Detect which cell encompasses the target text, then output its (X, Y) center coordinate. 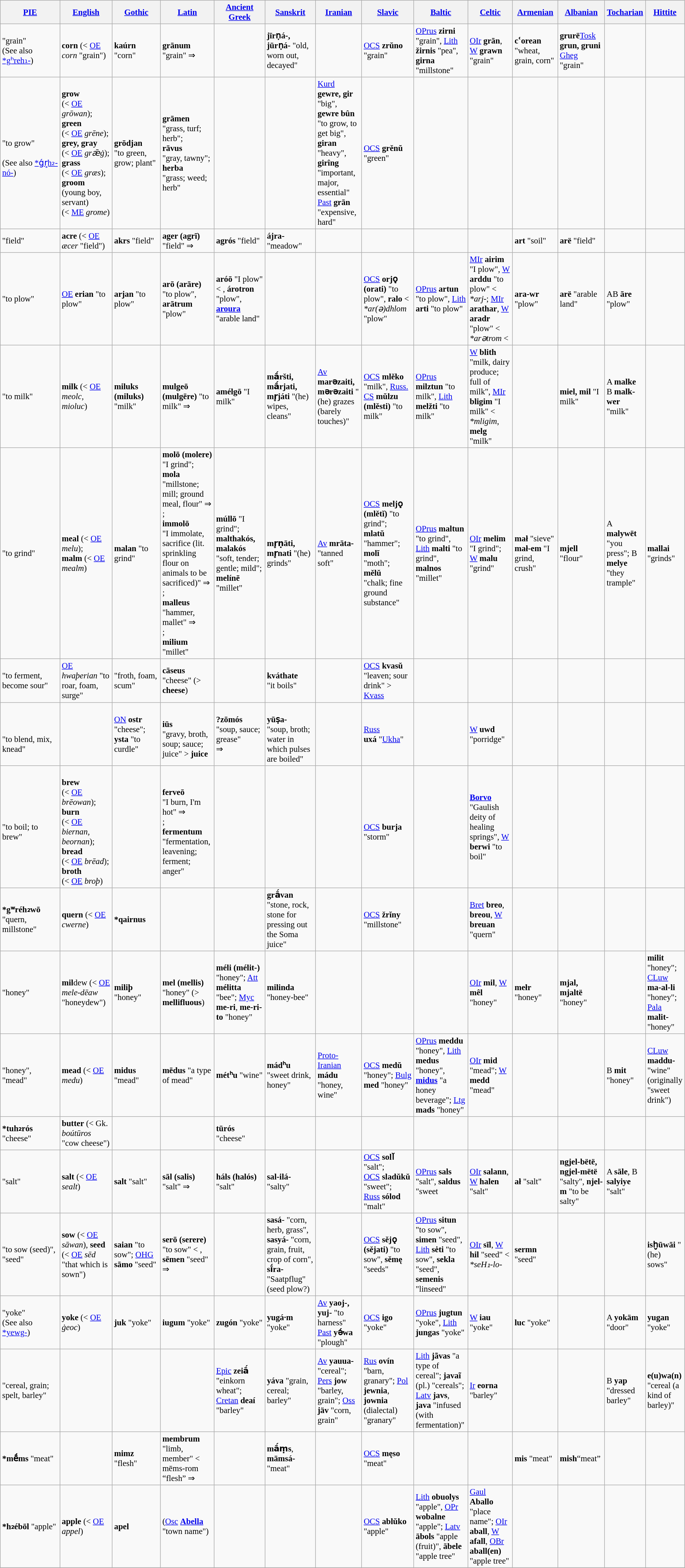
ara-wr "plow" (535, 299)
Iranian (338, 12)
OCS solǐ "salt";OCS sladŭkŭ "sweet";Russ sólod "malt" (388, 1181)
mā́ršti, mā́rjati, mr̥játi "(he) wipes, cleans" (290, 397)
OPrus meddu "honey", Lith medus "honey", midus "a honey beverage"; Ltg mads "honey" (441, 1075)
saian "to sow"; OHG sāmo "seed" (136, 1254)
Gothic (136, 12)
Baltic (441, 12)
milit "honey"; CLuw ma-al-li "honey"; Pala malit- "honey" (665, 992)
Albanian (581, 12)
Celtic (491, 12)
Proto-Iranian mádu "honey, wine" (338, 1075)
milk (< OE meolc, mioluc) (86, 397)
jīrṇá-, jūrṇá- "old, worn out, decayed" (290, 51)
OPrus maltun "to grind", Lith malti "to grind", malnos "millet" (441, 554)
méli (mélit-) "honey"; Att mélitta "bee"; Myc me-ri, me-ri-to "honey" (240, 992)
*gʷréh₂wō "quern, millstone" (30, 920)
cʿorean "wheat, grain, corn" (535, 51)
grā́van "stone, rock, stone for pressing out the Soma juice" (290, 920)
OPrus situn "to sow", simen "seed", Lith sėti "to sow", sekla "seed", semenis "linseed" (441, 1254)
yáva "grain, cereal; barley" (290, 1390)
OCS zrŭno "grain" (388, 51)
ał "salt" (535, 1181)
Av yaoj-, yuj- "to harness"Past yə́wa "plough" (338, 1322)
Borvo "Gaulish deity of healing springs", W berwi "to boil" (491, 827)
serō (serere) "to sow" < , sēmen "seed" ⇒ (187, 1254)
OCS žrĭny "millstone" (388, 920)
"honey", "mead" (30, 1075)
OCS medŭ "honey"; Bulg med "honey" (388, 1075)
Russuxá "Ukha" (388, 734)
OIr salann, W halen "salt" (491, 1181)
háls (halós) "salt" (240, 1181)
MIr airim "I plow", W arddu "to plow" < *arj-; MIr arathar, W aradr "plow" < *arətrom < (491, 299)
mel (mellis) "honey" (> mellifluous) (187, 992)
"to grow" (See also *ǵr̥h₂-nó-) (30, 153)
OCS meljǫ (mlětĭ) "to grind";mlatŭ "hammer";molĭ "moth";mělŭ "chalk; fine ground substance" (388, 554)
A malywët "you press"; B melye "they trample" (625, 554)
OCS burja "storm" (388, 827)
miliþ "honey" (136, 992)
luc "yoke" (535, 1322)
"to boil; to brew" (30, 827)
OCS ablŭko "apple" (388, 1526)
"to blend, mix, knead" (30, 734)
Bret breo, breou, W breuan "quern" (491, 920)
meal (< OE melu);malm (< OE mealm) (86, 554)
A yokäm "door" (625, 1322)
arë "arable land" (581, 299)
OCS sějǫ (sějati) "to sow", sěmę "seeds" (388, 1254)
"yoke"(See also *yewg-) (30, 1322)
grōdjan "to green, grow; plant" (136, 153)
OPrus artun "to plow", Lith arti "to plow" (441, 299)
ferveō "I burn, I'm hot" ⇒ ; fermentum "fermentation, leavening; ferment; anger" (187, 827)
sermn "seed" (535, 1254)
mełr "honey" (535, 992)
Ir eorna "barley" (491, 1390)
mr̥ṇāti, mr̥nati "(he) grinds" (290, 554)
Av mrāta- "tanned soft" (338, 554)
sasá- "corn, herb, grass", sasyá- "corn, grain, fruit, crop of corn", sī́ra- "Saatpflug" (seed plow?) (290, 1254)
salt "salt" (136, 1181)
yoke (< OE ġeoc) (86, 1322)
PIE (30, 12)
OCS męso "meat" (388, 1459)
OIr mid "mead"; W medd "mead" (491, 1075)
mulgeō (mulgēre) "to milk" ⇒ (187, 397)
OCS grěnŭ "green" (388, 153)
iugum "yoke" (187, 1322)
mał "sieve" mał-em "I grind, crush" (535, 554)
mádʰu "sweet drink, honey" (290, 1075)
acre (< OE æcer "field") (86, 241)
amélgō "I milk" (240, 397)
Av yauua- "cereal"; Pers jow "barley, grain"; Oss jäv "corn, grain" (338, 1390)
*tuh₂rós "cheese" (30, 1133)
milinda "honey-bee" (290, 992)
*mḗms "meat" (30, 1459)
"froth, foam, scum" (136, 681)
?zōmós "soup, sauce; grease" ⇒ (240, 734)
Lith obuolys "apple", OPr wobalne "apple"; Latv ābols "apple (fruit)", ābele "apple tree" (441, 1526)
"to grind" (30, 554)
OPrus zirni "grain", Lith žirnis "pea", girna "millstone" (441, 51)
"honey" (30, 992)
B yap "dressed barley" (625, 1390)
sow (< OE sāwan), seed (< OE sēd "that which is sown") (86, 1254)
mjell "flour" (581, 554)
isḫūwāi "(he) sows" (665, 1254)
OIr grān, W grawn "grain" (491, 51)
tūrós "cheese" (240, 1133)
yūṣa- "soup, broth; water in which pulses are boiled" (290, 734)
grow (< OE grōwan);green (< OE grēne);grey, gray (< OE grǣġ);grass (< OE græs);groom (young boy, servant) (< ME grome) (86, 153)
OCS orjǫ (orati) "to plow", ralo < *ar(ə)dhlom "plow" (388, 299)
apple (< OE appel) (86, 1526)
métʰu "wine" (240, 1075)
Av marǝzaiti, mǝrǝzaiti "(he) grazes (barely touches)" (338, 397)
mildew (< OE mele-dēaw "honeydew") (86, 992)
OE erian "to plow" (86, 299)
*qairnus (136, 920)
Gaul Aballo "place name"; OIr aball, W afall, OBr aball(en) "apple tree" (491, 1526)
mish“meat” (581, 1459)
akrs "field" (136, 241)
grānum "grain" ⇒ (187, 51)
mis "meat" (535, 1459)
OIr melim "I grind"; W malu "grind" (491, 554)
"salt" (30, 1181)
arë "field" (581, 241)
múllō "I grind";malthakós, malakós "soft, tender; gentle; mild";melínē "millet" (240, 554)
apel (136, 1526)
agrós "field" (240, 241)
iūs "gravy, broth, soup; sauce; juice" > juice (187, 734)
ager (agrī) "field" ⇒ (187, 241)
corn (< OE corn "grain") (86, 51)
miel, mil "I milk" (581, 397)
kaúrn "corn" (136, 51)
juk "yoke" (136, 1322)
OPrus jugtun "yoke", Lith jungas "yoke" (441, 1322)
Latin (187, 12)
mead (< OE medu) (86, 1075)
B mit "honey" (625, 1075)
kváthate "it boils" (290, 681)
Rus ovín "barn, granary"; Pol jewnia, jownia (dialectal) "granary" (388, 1390)
Slavic (388, 12)
arjan "to plow" (136, 299)
Hittite (665, 12)
Lith jãvas "a type of cereal"; javaĩ (pl.) "cereals"; Latv javs, java "infused (with fermentation)" (441, 1390)
OE hwaþerian "to roar, foam, surge" (86, 681)
(Osc Abella "town name") (187, 1526)
"to sow (seed)", "seed" (30, 1254)
grāmen "grass, turf; herb";rāvus "gray, tawny";herba "grass; weed; herb" (187, 153)
ngjel-bëtë, ngjel-mëtë "salty", njel-m "to be salty" (581, 1181)
"to ferment, become sour" (30, 681)
English (86, 12)
malan "to grind" (136, 554)
e(u)wa(n) "cereal (a kind of barley)" (665, 1390)
yugan "yoke" (665, 1322)
Epic zeiā́ "einkorn wheat"; Cretan deaí "barley" (240, 1390)
salt (< OE sealt) (86, 1181)
art "soil" (535, 241)
mjal, mjaltë "honey" (581, 992)
OCS mlěko "milk", Russ. CS mŭlzu (mlěsti) "to milk" (388, 397)
CLuw maddu- "wine" (originally "sweet drink") (665, 1075)
brew (< OE brēowan); burn (< OE biernan, beornan); bread (< OE brēad); broth (< OE broþ) (86, 827)
miluks (miluks) "milk" (136, 397)
W blith "milk, dairy produce; full of milk", MIr bligim "I milk" < *mligim, melg "milk" (491, 397)
Sanskrit (290, 12)
quern (< OE cwerne) (86, 920)
mēdus "a type of mead" (187, 1075)
butter (< Gk. boútūros "cow cheese") (86, 1133)
ON ostr "cheese";ysta "to curdle" (136, 734)
sāl (salis) "salt" ⇒ (187, 1181)
sal-ilá- "salty" (290, 1181)
aróō "I plow" < , árotron "plow", aroura "arable land" (240, 299)
Armenian (535, 12)
OPrus sals "salt", saldus "sweet (441, 1181)
OIr sīl, W hil "seed" < *seH₁-lo- (491, 1254)
OIr mil, W mêl "honey" (491, 992)
A sāle, B salyiye "salt" (625, 1181)
"grain" (See also *gʰreh₁-) (30, 51)
mallai "grinds" (665, 554)
mimz "flesh" (136, 1459)
*h₂ébōl "apple" (30, 1526)
yugá·m "yoke" (290, 1322)
OPrus milztun "to milk", Lith melžti "to milk" (441, 397)
"to plow" (30, 299)
midus "mead" (136, 1075)
zugón "yoke" (240, 1322)
grurëTosk grun, gruni Gheg "grain" (581, 51)
W iau "yoke" (491, 1322)
cāseus "cheese" (> cheese) (187, 681)
Kurd gewre, gir "big", gewre bûn "to grow, to get big", giran "heavy", girîng "important, major, essential"Past grān "expensive, hard" (338, 153)
"field" (30, 241)
OCS igo "yoke" (388, 1322)
arō (arāre) "to plow", arātrum "plow" (187, 299)
W uwd "porridge" (491, 734)
"cereal, grain; spelt, barley" (30, 1390)
ájra-"meadow" (290, 241)
Ancient Greek (240, 12)
A malke B malk-wer "milk" (625, 397)
AB āre "plow" (625, 299)
mā́ṃs, māmsá- "meat" (290, 1459)
"to milk" (30, 397)
membrum "limb, member" < mēms-rom “flesh” ⇒ (187, 1459)
OCS kvasŭ "leaven; sour drink" > Kvass (388, 681)
Tocharian (625, 12)
